Determine the (X, Y) coordinate at the center of the cell enclosing the given text.  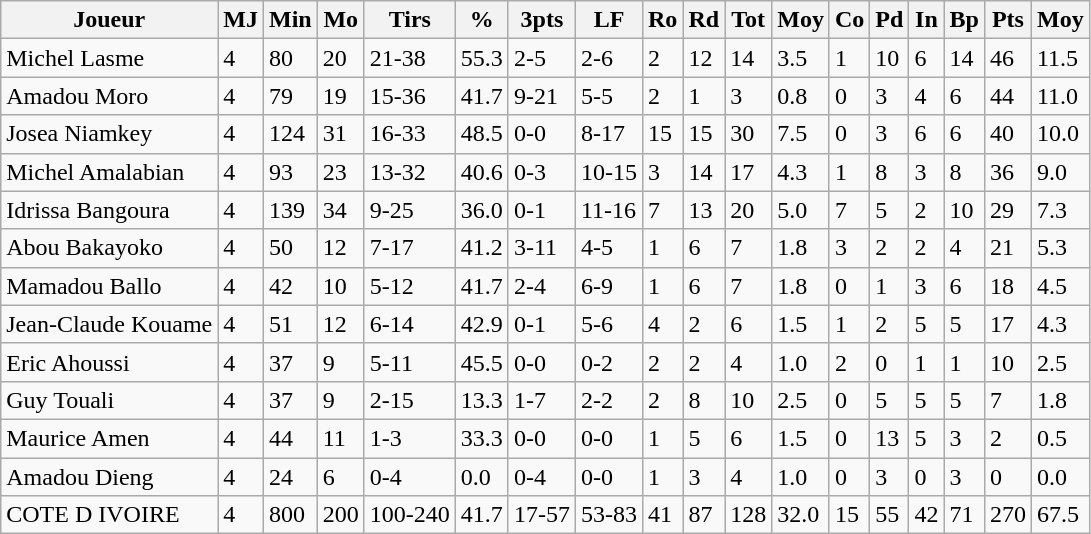
10-15 (608, 172)
Eric Ahoussi (110, 362)
5.0 (801, 210)
23 (340, 172)
1-7 (542, 400)
42.9 (482, 324)
36.0 (482, 210)
0.8 (801, 96)
3-11 (542, 248)
Josea Niamkey (110, 134)
15-36 (410, 96)
2-15 (410, 400)
800 (290, 515)
Rd (704, 20)
55.3 (482, 58)
Mamadou Ballo (110, 286)
71 (964, 515)
Bp (964, 20)
13.3 (482, 400)
31 (340, 134)
19 (340, 96)
9-25 (410, 210)
MJ (241, 20)
18 (1008, 286)
50 (290, 248)
100-240 (410, 515)
2-2 (608, 400)
6-14 (410, 324)
21 (1008, 248)
5-6 (608, 324)
67.5 (1060, 515)
80 (290, 58)
2-4 (542, 286)
Amadou Moro (110, 96)
45.5 (482, 362)
Michel Lasme (110, 58)
Min (290, 20)
128 (748, 515)
% (482, 20)
34 (340, 210)
10.0 (1060, 134)
11 (340, 438)
2-5 (542, 58)
2-6 (608, 58)
79 (290, 96)
40 (1008, 134)
51 (290, 324)
24 (290, 477)
36 (1008, 172)
13-32 (410, 172)
93 (290, 172)
32.0 (801, 515)
6-9 (608, 286)
21-38 (410, 58)
In (926, 20)
Ro (662, 20)
7.3 (1060, 210)
Joueur (110, 20)
4.5 (1060, 286)
270 (1008, 515)
41 (662, 515)
9.0 (1060, 172)
29 (1008, 210)
5.3 (1060, 248)
7-17 (410, 248)
11.0 (1060, 96)
3pts (542, 20)
33.3 (482, 438)
41.2 (482, 248)
0.5 (1060, 438)
11.5 (1060, 58)
Michel Amalabian (110, 172)
Idrissa Bangoura (110, 210)
COTE D IVOIRE (110, 515)
139 (290, 210)
30 (748, 134)
Tirs (410, 20)
0-2 (608, 362)
9-21 (542, 96)
Tot (748, 20)
LF (608, 20)
53-83 (608, 515)
16-33 (410, 134)
87 (704, 515)
Pd (890, 20)
7.5 (801, 134)
55 (890, 515)
3.5 (801, 58)
Pts (1008, 20)
Mo (340, 20)
5-12 (410, 286)
Guy Touali (110, 400)
4-5 (608, 248)
5-5 (608, 96)
8-17 (608, 134)
40.6 (482, 172)
48.5 (482, 134)
Co (849, 20)
46 (1008, 58)
5-11 (410, 362)
0-3 (542, 172)
Jean-Claude Kouame (110, 324)
124 (290, 134)
Amadou Dieng (110, 477)
200 (340, 515)
Abou Bakayoko (110, 248)
11-16 (608, 210)
17-57 (542, 515)
1-3 (410, 438)
Maurice Amen (110, 438)
